From the cell containing the given text, extract its center point as [x, y] coordinate. 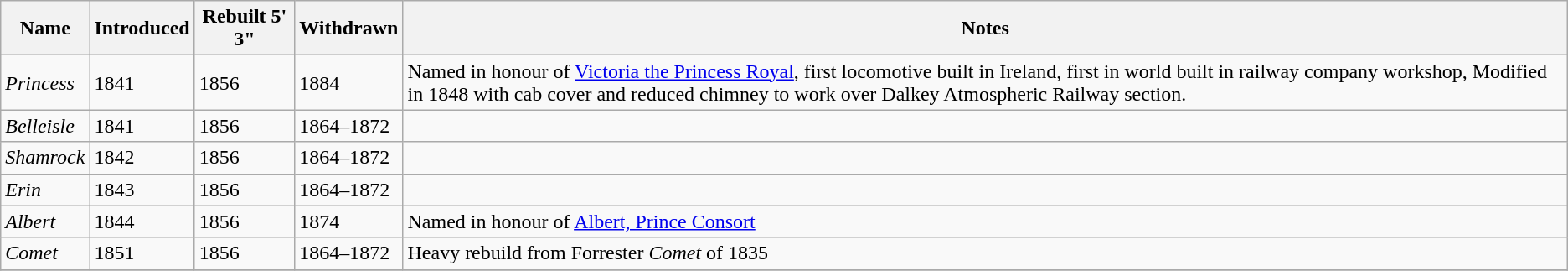
1851 [142, 253]
Introduced [142, 29]
1884 [348, 82]
Princess [45, 82]
Erin [45, 190]
Comet [45, 253]
Named in honour of Albert, Prince Consort [985, 221]
1843 [142, 190]
Heavy rebuild from Forrester Comet of 1835 [985, 253]
Withdrawn [348, 29]
Belleisle [45, 126]
Rebuilt 5' 3" [245, 29]
1874 [348, 221]
Albert [45, 221]
1844 [142, 221]
Notes [985, 29]
1842 [142, 158]
Shamrock [45, 158]
Name [45, 29]
